Scan for the cell matching the given text and deliver its [x, y] coordinate at center. 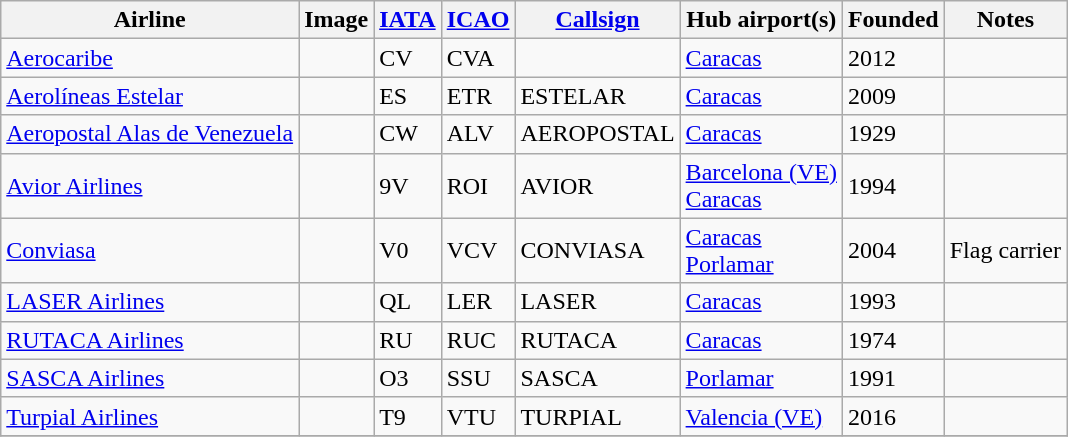
CONVIASA [598, 250]
SASCA [598, 378]
VCV [478, 250]
2004 [893, 250]
Valencia (VE) [761, 416]
Flag carrier [1005, 250]
1929 [893, 134]
CaracasPorlamar [761, 250]
Callsign [598, 20]
2016 [893, 416]
1994 [893, 186]
Hub airport(s) [761, 20]
CV [408, 58]
ALV [478, 134]
Avior Airlines [150, 186]
Airline [150, 20]
V0 [408, 250]
2009 [893, 96]
AVIOR [598, 186]
Founded [893, 20]
QL [408, 302]
Turpial Airlines [150, 416]
1974 [893, 340]
Porlamar [761, 378]
1991 [893, 378]
ETR [478, 96]
Notes [1005, 20]
LASER [598, 302]
Image [336, 20]
Conviasa [150, 250]
T9 [408, 416]
O3 [408, 378]
CW [408, 134]
RUTACA [598, 340]
2012 [893, 58]
1993 [893, 302]
AEROPOSTAL [598, 134]
9V [408, 186]
ESTELAR [598, 96]
Aerolíneas Estelar [150, 96]
VTU [478, 416]
ROI [478, 186]
RUTACA Airlines [150, 340]
LASER Airlines [150, 302]
ES [408, 96]
CVA [478, 58]
IATA [408, 20]
SSU [478, 378]
SASCA Airlines [150, 378]
TURPIAL [598, 416]
LER [478, 302]
ICAO [478, 20]
Barcelona (VE)Caracas [761, 186]
Aeropostal Alas de Venezuela [150, 134]
Aerocaribe [150, 58]
RUC [478, 340]
RU [408, 340]
